Provide the (x, y) coordinate of the cell's center where the given text is located.  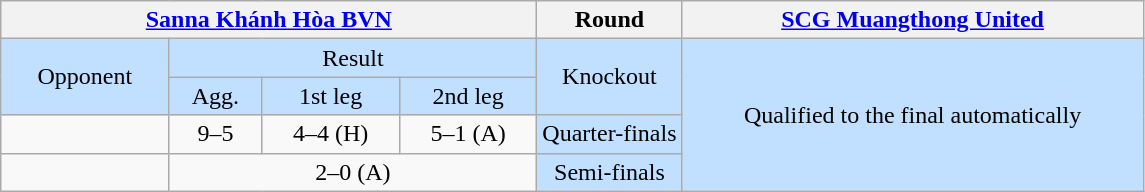
Result (353, 58)
2nd leg (468, 96)
4–4 (H) (330, 134)
Agg. (216, 96)
2–0 (A) (353, 172)
Qualified to the final automatically (912, 115)
1st leg (330, 96)
Knockout (610, 77)
5–1 (A) (468, 134)
SCG Muangthong United (912, 20)
Sanna Khánh Hòa BVN (269, 20)
9–5 (216, 134)
Quarter-finals (610, 134)
Opponent (85, 77)
Semi-finals (610, 172)
Round (610, 20)
